Pinpoint the cell where the given text exists, returning its (X, Y) midpoint coordinate. 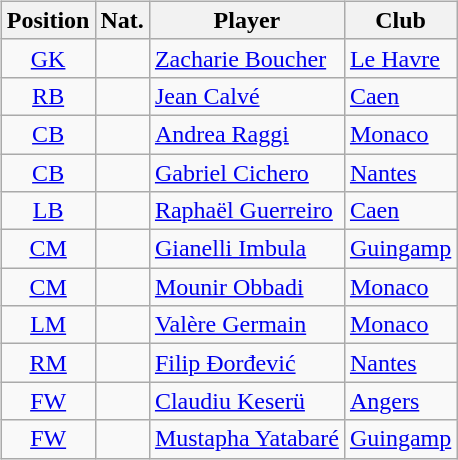
Gabriel Cichero (246, 173)
Club (400, 20)
Mounir Obbadi (246, 287)
Claudiu Keserü (246, 401)
Nat. (122, 20)
Andrea Raggi (246, 134)
Raphaël Guerreiro (246, 211)
Position (48, 20)
Angers (400, 401)
Filip Đorđević (246, 363)
RM (48, 363)
Gianelli Imbula (246, 249)
Mustapha Yatabaré (246, 439)
Jean Calvé (246, 96)
GK (48, 58)
Zacharie Boucher (246, 58)
Valère Germain (246, 325)
Le Havre (400, 58)
RB (48, 96)
LM (48, 325)
Player (246, 20)
LB (48, 211)
